Extract the (X, Y) coordinate from the center of the cell holding the provided text.  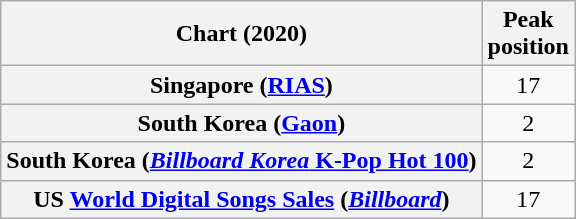
South Korea (Gaon) (242, 123)
Singapore (RIAS) (242, 85)
South Korea (Billboard Korea K-Pop Hot 100) (242, 161)
Chart (2020) (242, 34)
Peakposition (528, 34)
US World Digital Songs Sales (Billboard) (242, 199)
